Extract the (X, Y) coordinate from the center of the cell holding the provided text.  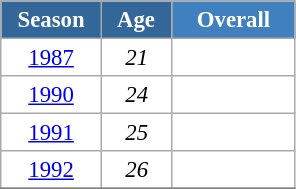
25 (136, 133)
Season (52, 20)
1991 (52, 133)
21 (136, 58)
1987 (52, 58)
1992 (52, 170)
24 (136, 95)
Overall (234, 20)
1990 (52, 95)
26 (136, 170)
Age (136, 20)
